For the text-containing cell, return its midpoint in [x, y] coordinate format. 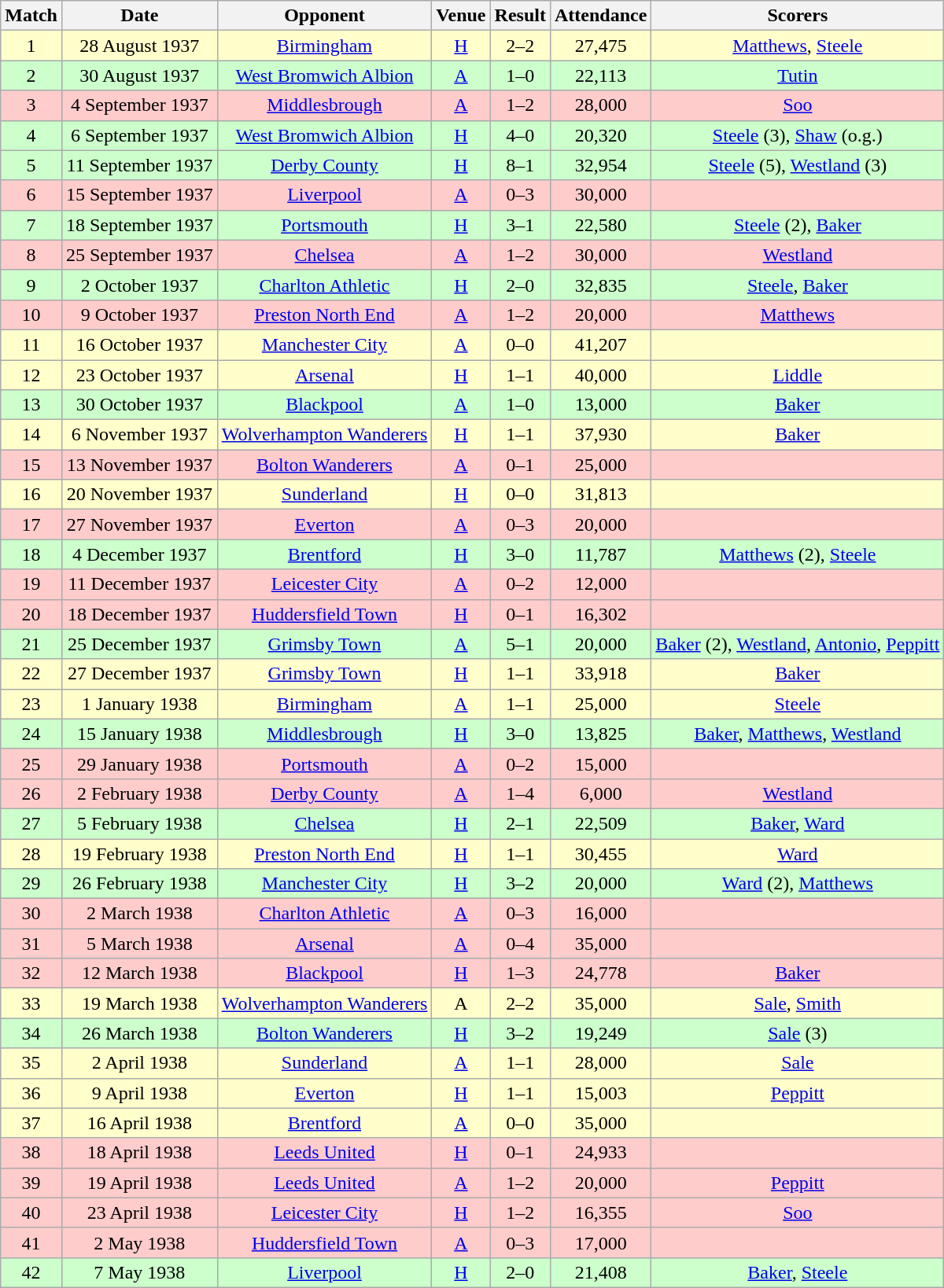
38 [31, 1153]
Steele [798, 704]
25 December 1937 [139, 644]
Scorers [798, 16]
2 May 1938 [139, 1242]
16 [31, 495]
15,003 [600, 1093]
12 [31, 375]
8 [31, 255]
19,249 [600, 1033]
19 February 1938 [139, 853]
32 [31, 973]
1 January 1938 [139, 704]
Baker, Ward [798, 823]
Sale (3) [798, 1033]
5 [31, 165]
41 [31, 1242]
42 [31, 1272]
11 September 1937 [139, 165]
16,302 [600, 614]
6 November 1937 [139, 435]
29 January 1938 [139, 764]
1 [31, 46]
16 April 1938 [139, 1123]
31 [31, 944]
Baker (2), Westland, Antonio, Peppitt [798, 644]
Baker, Matthews, Westland [798, 734]
Steele (5), Westland (3) [798, 165]
4–0 [520, 135]
41,207 [600, 344]
Matthews [798, 315]
2 February 1938 [139, 793]
27 December 1937 [139, 674]
Attendance [600, 16]
27,475 [600, 46]
13,000 [600, 405]
19 April 1938 [139, 1183]
18 September 1937 [139, 225]
2 April 1938 [139, 1063]
32,835 [600, 285]
18 December 1937 [139, 614]
2–1 [520, 823]
11,787 [600, 554]
17 [31, 524]
13,825 [600, 734]
26 March 1938 [139, 1033]
5 March 1938 [139, 944]
15,000 [600, 764]
4 [31, 135]
7 [31, 225]
4 September 1937 [139, 105]
13 November 1937 [139, 465]
Baker, Steele [798, 1272]
16 October 1937 [139, 344]
16,355 [600, 1213]
22,580 [600, 225]
Steele (2), Baker [798, 225]
Sale, Smith [798, 1003]
0–4 [520, 944]
24,933 [600, 1153]
37 [31, 1123]
11 December 1937 [139, 584]
2 October 1937 [139, 285]
21 [31, 644]
40 [31, 1213]
5–1 [520, 644]
40,000 [600, 375]
37,930 [600, 435]
7 May 1938 [139, 1272]
23 October 1937 [139, 375]
27 November 1937 [139, 524]
Matthews, Steele [798, 46]
15 September 1937 [139, 195]
Tutin [798, 75]
30 [31, 914]
6 [31, 195]
Steele (3), Shaw (o.g.) [798, 135]
12 March 1938 [139, 973]
8–1 [520, 165]
9 October 1937 [139, 315]
15 January 1938 [139, 734]
3–1 [520, 225]
25 [31, 764]
30,455 [600, 853]
31,813 [600, 495]
Matthews (2), Steele [798, 554]
9 April 1938 [139, 1093]
Opponent [324, 16]
6 September 1937 [139, 135]
22,509 [600, 823]
1–3 [520, 973]
2 March 1938 [139, 914]
4 December 1937 [139, 554]
30 August 1937 [139, 75]
26 February 1938 [139, 884]
Ward (2), Matthews [798, 884]
18 April 1938 [139, 1153]
Result [520, 16]
25 September 1937 [139, 255]
13 [31, 405]
12,000 [600, 584]
10 [31, 315]
34 [31, 1033]
24 [31, 734]
22,113 [600, 75]
17,000 [600, 1242]
11 [31, 344]
21,408 [600, 1272]
5 February 1938 [139, 823]
33,918 [600, 674]
9 [31, 285]
Venue [461, 16]
16,000 [600, 914]
39 [31, 1183]
22 [31, 674]
20 November 1937 [139, 495]
23 [31, 704]
20 [31, 614]
28 August 1937 [139, 46]
Sale [798, 1063]
1–4 [520, 793]
28 [31, 853]
29 [31, 884]
Ward [798, 853]
27 [31, 823]
30 October 1937 [139, 405]
6,000 [600, 793]
Match [31, 16]
36 [31, 1093]
19 March 1938 [139, 1003]
Date [139, 16]
14 [31, 435]
Liddle [798, 375]
18 [31, 554]
2 [31, 75]
15 [31, 465]
19 [31, 584]
24,778 [600, 973]
3 [31, 105]
20,320 [600, 135]
26 [31, 793]
32,954 [600, 165]
33 [31, 1003]
35 [31, 1063]
23 April 1938 [139, 1213]
Steele, Baker [798, 285]
